Output the [x, y] coordinate of the center of the cell containing the given text.  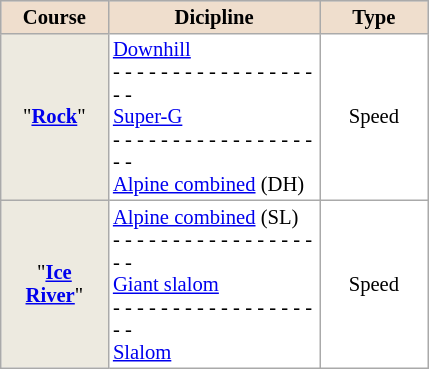
Dicipline [214, 16]
Alpine combined (SL)- - - - - - - - - - - - - - - - - - -Giant slalom- - - - - - - - - - - - - - - - - - -Slalom [214, 284]
Course [54, 16]
Type [374, 16]
Downhill- - - - - - - - - - - - - - - - - - -Super-G- - - - - - - - - - - - - - - - - - -Alpine combined (DH) [214, 116]
"Ice River" [54, 284]
"Rock" [54, 116]
